Extract the [X, Y] coordinate from the center of the cell holding the provided text.  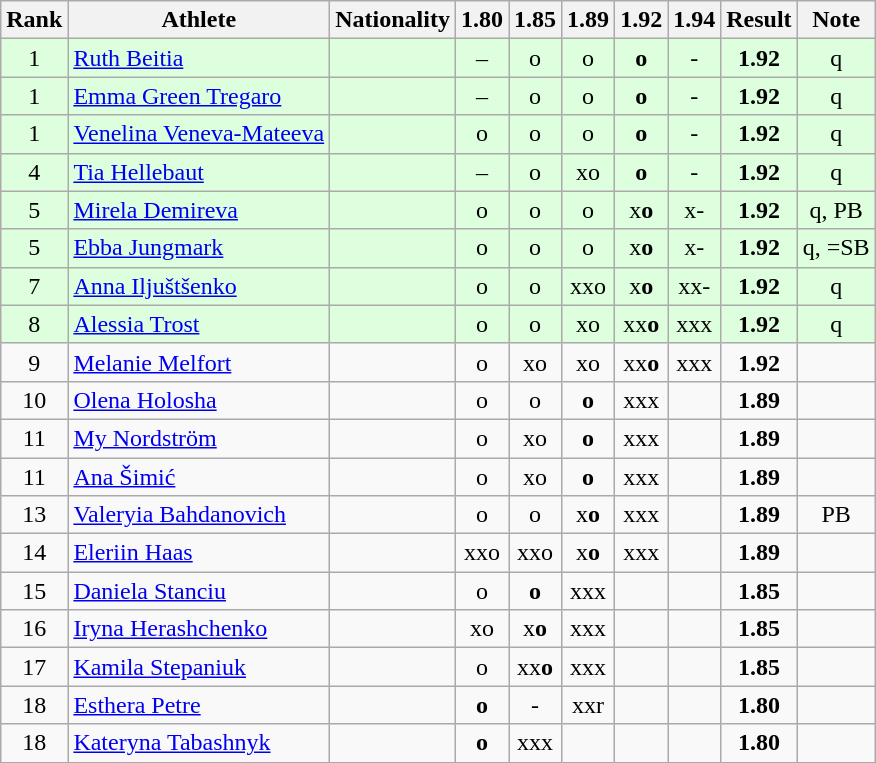
Rank [34, 20]
14 [34, 553]
Olena Holosha [199, 400]
Esthera Petre [199, 705]
8 [34, 324]
Athlete [199, 20]
My Nordström [199, 438]
13 [34, 515]
Venelina Veneva-Mateeva [199, 134]
10 [34, 400]
xx- [694, 286]
Ana Šimić [199, 477]
Emma Green Tregaro [199, 96]
15 [34, 591]
q, =SB [836, 248]
xxr [588, 705]
Ruth Beitia [199, 58]
Kateryna Tabashnyk [199, 743]
Kamila Stepaniuk [199, 667]
Nationality [393, 20]
Ebba Jungmark [199, 248]
16 [34, 629]
Iryna Herashchenko [199, 629]
Valeryia Bahdanovich [199, 515]
9 [34, 362]
Alessia Trost [199, 324]
Eleriin Haas [199, 553]
Daniela Stanciu [199, 591]
PB [836, 515]
Tia Hellebaut [199, 172]
Note [836, 20]
4 [34, 172]
7 [34, 286]
Result [759, 20]
q, PB [836, 210]
17 [34, 667]
Melanie Melfort [199, 362]
Mirela Demireva [199, 210]
Anna Iljuštšenko [199, 286]
1.94 [694, 20]
